Output the (X, Y) coordinate of the center of the cell containing the given text.  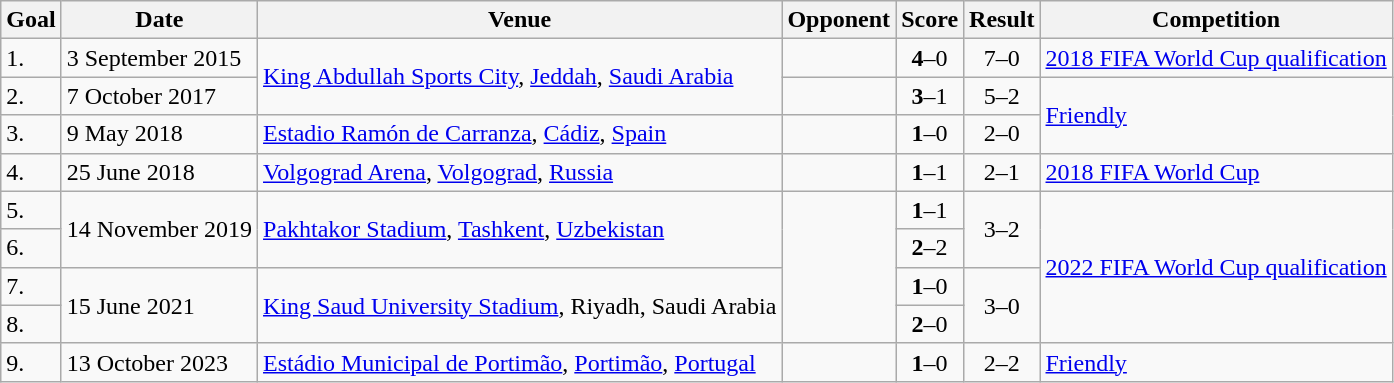
2018 FIFA World Cup qualification (1216, 58)
3–1 (930, 96)
8. (31, 324)
2. (31, 96)
Pakhtakor Stadium, Tashkent, Uzbekistan (520, 229)
Estádio Municipal de Portimão, Portimão, Portugal (520, 362)
1. (31, 58)
King Abdullah Sports City, Jeddah, Saudi Arabia (520, 77)
3–0 (1002, 305)
Estadio Ramón de Carranza, Cádiz, Spain (520, 134)
Result (1002, 20)
Volgograd Arena, Volgograd, Russia (520, 172)
9 May 2018 (159, 134)
Venue (520, 20)
Date (159, 20)
25 June 2018 (159, 172)
6. (31, 248)
9. (31, 362)
14 November 2019 (159, 229)
4. (31, 172)
13 October 2023 (159, 362)
2022 FIFA World Cup qualification (1216, 267)
King Saud University Stadium, Riyadh, Saudi Arabia (520, 305)
4–0 (930, 58)
Goal (31, 20)
5–2 (1002, 96)
Score (930, 20)
3–2 (1002, 229)
3. (31, 134)
7. (31, 286)
2–1 (1002, 172)
7 October 2017 (159, 96)
3 September 2015 (159, 58)
Opponent (839, 20)
5. (31, 210)
15 June 2021 (159, 305)
2018 FIFA World Cup (1216, 172)
Competition (1216, 20)
7–0 (1002, 58)
